Return [X, Y] of the center of cell containing provided text 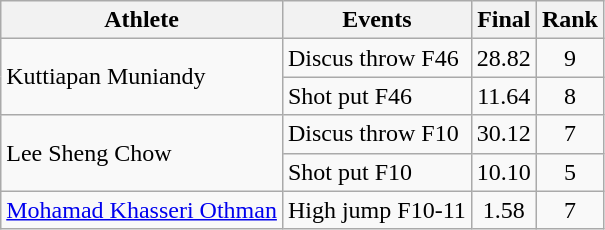
30.12 [504, 134]
Shot put F10 [376, 172]
8 [570, 96]
5 [570, 172]
1.58 [504, 210]
Lee Sheng Chow [142, 153]
Final [504, 20]
28.82 [504, 58]
Kuttiapan Muniandy [142, 77]
Discus throw F10 [376, 134]
Rank [570, 20]
Shot put F46 [376, 96]
11.64 [504, 96]
High jump F10-11 [376, 210]
Discus throw F46 [376, 58]
Events [376, 20]
10.10 [504, 172]
Athlete [142, 20]
9 [570, 58]
Mohamad Khasseri Othman [142, 210]
